Pinpoint the cell where the given text exists, returning its [x, y] midpoint coordinate. 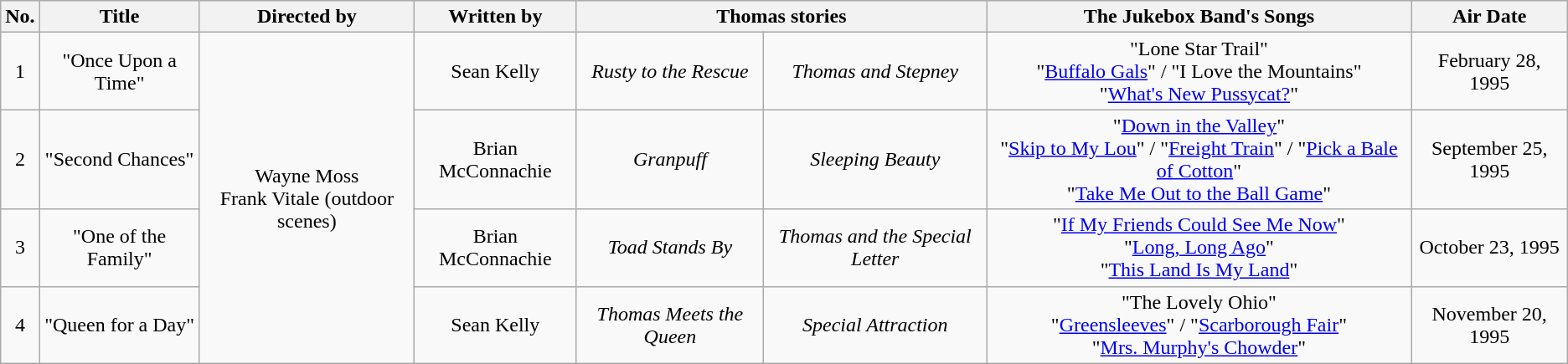
Rusty to the Rescue [670, 71]
Thomas and Stepney [875, 71]
"Down in the Valley""Skip to My Lou" / "Freight Train" / "Pick a Bale of Cotton""Take Me Out to the Ball Game" [1199, 159]
Granpuff [670, 159]
"One of the Family" [119, 248]
No. [20, 17]
Wayne MossFrank Vitale (outdoor scenes) [307, 197]
Air Date [1489, 17]
Title [119, 17]
"If My Friends Could See Me Now""Long, Long Ago""This Land Is My Land" [1199, 248]
3 [20, 248]
Written by [496, 17]
"Queen for a Day" [119, 325]
The Jukebox Band's Songs [1199, 17]
4 [20, 325]
Directed by [307, 17]
Thomas stories [781, 17]
Toad Stands By [670, 248]
"Lone Star Trail""Buffalo Gals" / "I Love the Mountains""What's New Pussycat?" [1199, 71]
September 25, 1995 [1489, 159]
"The Lovely Ohio""Greensleeves" / "Scarborough Fair""Mrs. Murphy's Chowder" [1199, 325]
"Once Upon a Time" [119, 71]
November 20, 1995 [1489, 325]
Thomas and the Special Letter [875, 248]
2 [20, 159]
February 28, 1995 [1489, 71]
"Second Chances" [119, 159]
Sleeping Beauty [875, 159]
1 [20, 71]
Thomas Meets the Queen [670, 325]
October 23, 1995 [1489, 248]
Special Attraction [875, 325]
